Return (x, y) of the center of cell containing provided text 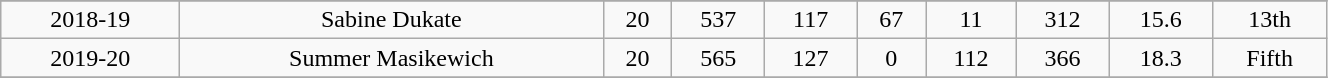
15.6 (1161, 20)
366 (1062, 58)
Summer Masikewich (392, 58)
565 (718, 58)
11 (972, 20)
Fifth (1270, 58)
112 (972, 58)
117 (810, 20)
0 (892, 58)
312 (1062, 20)
18.3 (1161, 58)
Sabine Dukate (392, 20)
67 (892, 20)
537 (718, 20)
13th (1270, 20)
2018-19 (90, 20)
2019-20 (90, 58)
127 (810, 58)
